Locate the cell with the specified text and output its (x, y) center coordinate. 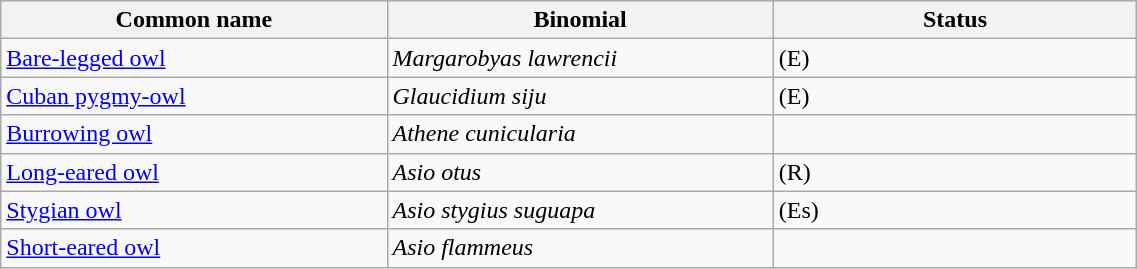
Margarobyas lawrencii (580, 58)
Athene cunicularia (580, 134)
Common name (194, 20)
Status (955, 20)
(Es) (955, 210)
Bare-legged owl (194, 58)
Stygian owl (194, 210)
Glaucidium siju (580, 96)
Short-eared owl (194, 248)
(R) (955, 172)
Binomial (580, 20)
Long-eared owl (194, 172)
Cuban pygmy-owl (194, 96)
Asio stygius suguapa (580, 210)
Asio otus (580, 172)
Burrowing owl (194, 134)
Asio flammeus (580, 248)
